Provide the (x, y) coordinate of the cell's center where the given text is located.  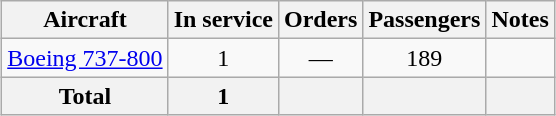
In service (223, 20)
Aircraft (85, 20)
Notes (520, 20)
Boeing 737-800 (85, 58)
189 (424, 58)
Total (85, 96)
— (320, 58)
Orders (320, 20)
Passengers (424, 20)
